For the text-containing cell, return its midpoint in (X, Y) coordinate format. 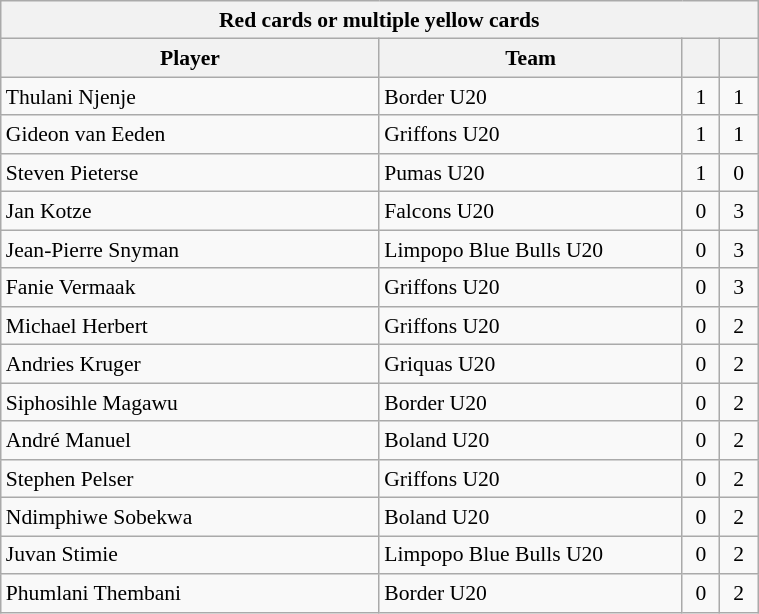
Stephen Pelser (190, 479)
Ndimphiwe Sobekwa (190, 517)
Michael Herbert (190, 326)
Griquas U20 (530, 364)
Fanie Vermaak (190, 288)
Siphosihle Magawu (190, 402)
Andries Kruger (190, 364)
Phumlani Thembani (190, 593)
Jan Kotze (190, 211)
Red cards or multiple yellow cards (380, 20)
Player (190, 58)
André Manuel (190, 440)
Falcons U20 (530, 211)
Pumas U20 (530, 173)
Juvan Stimie (190, 555)
Gideon van Eeden (190, 135)
Team (530, 58)
Jean-Pierre Snyman (190, 249)
Thulani Njenje (190, 97)
Steven Pieterse (190, 173)
